Find where the given text appears and provide that cell's center as [x, y] coordinate. 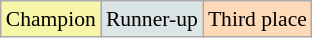
Third place [258, 19]
Runner-up [152, 19]
Champion [51, 19]
